Provide the (X, Y) coordinate of the cell's center where the given text is located.  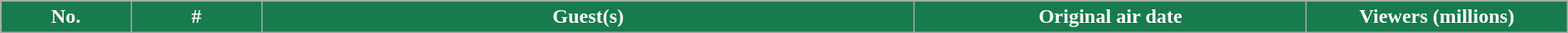
Guest(s) (588, 17)
No. (66, 17)
Viewers (millions) (1436, 17)
Original air date (1111, 17)
# (197, 17)
